Locate the cell with the specified text and output its (x, y) center coordinate. 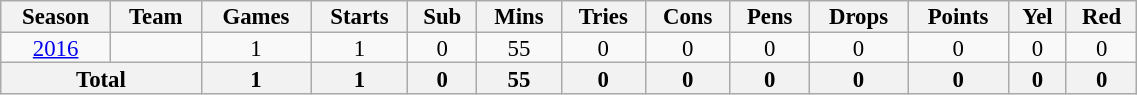
Sub (442, 16)
Red (1101, 16)
Games (256, 16)
Drops (858, 16)
Tries (603, 16)
Cons (688, 16)
Yel (1037, 16)
Mins (520, 16)
Total (101, 78)
Pens (770, 16)
Points (958, 16)
Team (156, 16)
2016 (56, 48)
Season (56, 16)
Starts (360, 16)
